Detect which cell encompasses the target text, then output its (x, y) center coordinate. 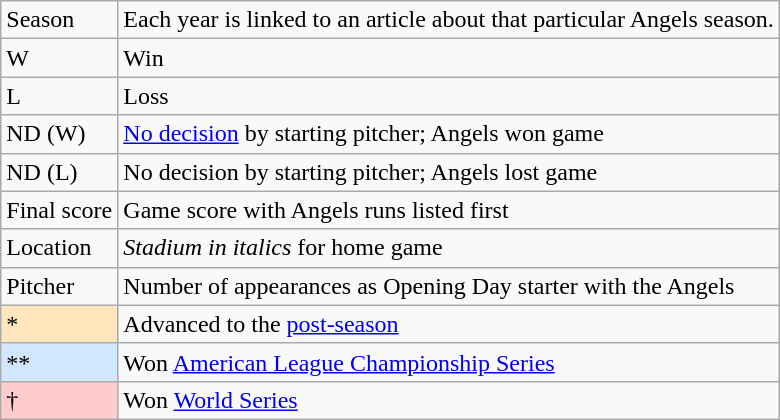
No decision by starting pitcher; Angels won game (449, 134)
** (60, 362)
† (60, 400)
Won World Series (449, 400)
ND (L) (60, 172)
Stadium in italics for home game (449, 248)
Pitcher (60, 286)
No decision by starting pitcher; Angels lost game (449, 172)
Win (449, 58)
Each year is linked to an article about that particular Angels season. (449, 20)
Number of appearances as Opening Day starter with the Angels (449, 286)
Final score (60, 210)
W (60, 58)
ND (W) (60, 134)
Won American League Championship Series (449, 362)
* (60, 324)
Loss (449, 96)
Location (60, 248)
Season (60, 20)
L (60, 96)
Game score with Angels runs listed first (449, 210)
Advanced to the post-season (449, 324)
